For the text-containing cell, return its midpoint in [X, Y] coordinate format. 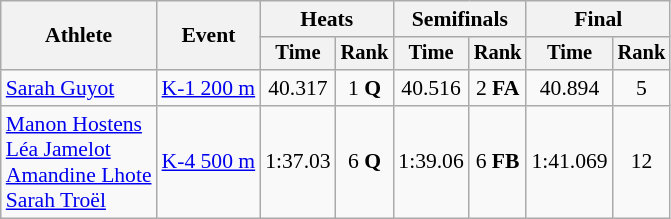
Event [209, 36]
K-4 500 m [209, 162]
2 FA [498, 88]
6 Q [365, 162]
Manon HostensLéa JamelotAmandine LhoteSarah Troël [79, 162]
Sarah Guyot [79, 88]
40.317 [298, 88]
6 FB [498, 162]
1:39.06 [430, 162]
1 Q [365, 88]
Athlete [79, 36]
5 [642, 88]
40.516 [430, 88]
Final [598, 19]
12 [642, 162]
K-1 200 m [209, 88]
Heats [326, 19]
1:41.069 [569, 162]
40.894 [569, 88]
1:37.03 [298, 162]
Semifinals [460, 19]
